Return [X, Y] of the center of cell containing provided text 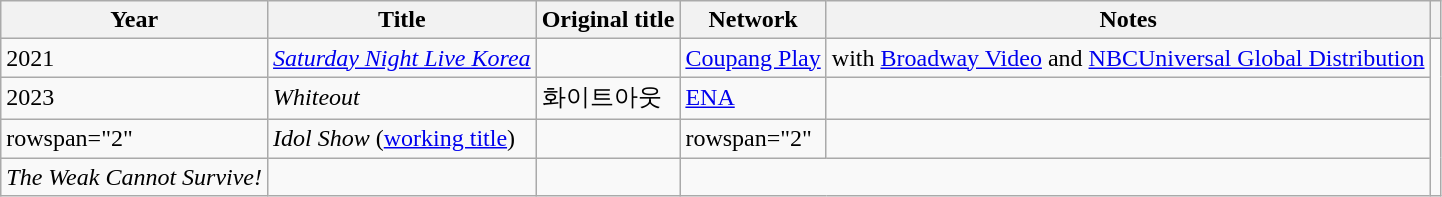
2021 [134, 58]
Idol Show (working title) [402, 138]
The Weak Cannot Survive! [134, 177]
화이트아웃 [608, 98]
ENA [753, 98]
2023 [134, 98]
Network [753, 20]
Saturday Night Live Korea [402, 58]
Original title [608, 20]
with Broadway Video and NBCUniversal Global Distribution [1128, 58]
Whiteout [402, 98]
Title [402, 20]
Coupang Play [753, 58]
Notes [1128, 20]
Year [134, 20]
